Find where the given text appears and provide that cell's center as [X, Y] coordinate. 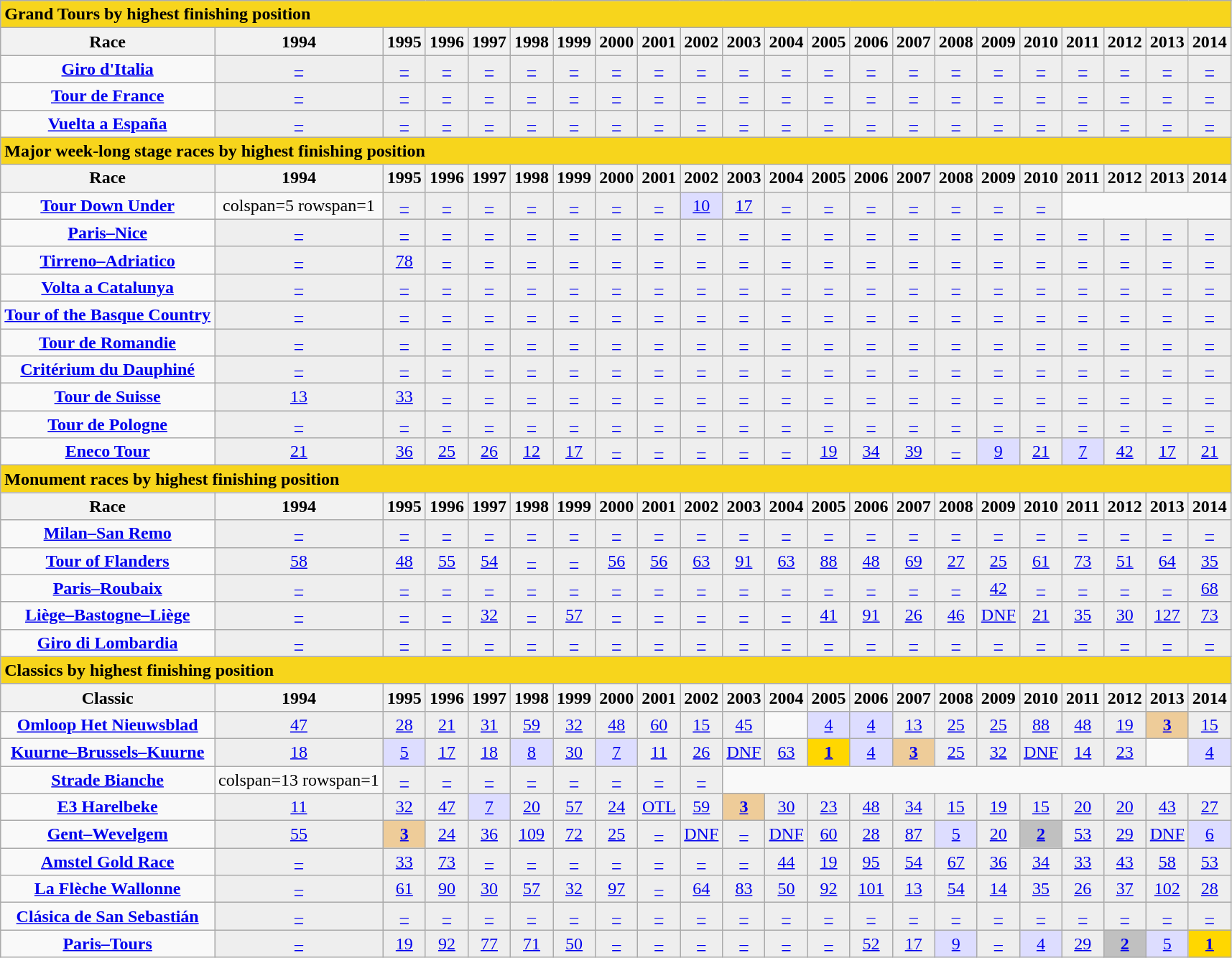
68 [1210, 588]
Milan–San Remo [108, 534]
Tour de Suisse [108, 397]
Monument races by highest finishing position [616, 479]
12 [532, 452]
Vuelta a España [108, 124]
Tour de Romandie [108, 343]
E3 Harelbeke [108, 807]
Paris–Nice [108, 233]
31 [488, 725]
83 [744, 889]
95 [871, 862]
Critérium du Dauphiné [108, 370]
Amstel Gold Race [108, 862]
OTL [659, 807]
Gent–Wevelgem [108, 834]
67 [955, 862]
101 [871, 889]
37 [1125, 889]
127 [1167, 615]
Paris–Roubaix [108, 588]
109 [532, 834]
Eneco Tour [108, 452]
10 [701, 205]
colspan=5 rowspan=1 [299, 205]
Paris–Tours [108, 944]
44 [786, 862]
Liège–Bastogne–Liège [108, 615]
Grand Tours by highest finishing position [616, 14]
Classic [108, 697]
78 [404, 260]
Tour of Flanders [108, 561]
46 [955, 615]
Kuurne–Brussels–Kuurne [108, 752]
72 [575, 834]
Tour de Pologne [108, 424]
97 [616, 889]
6 [1210, 834]
colspan=13 rowspan=1 [299, 779]
Tour Down Under [108, 205]
Omloop Het Nieuwsblad [108, 725]
La Flèche Wallonne [108, 889]
51 [1125, 561]
Classics by highest finishing position [616, 670]
39 [914, 452]
Tour of the Basque Country [108, 315]
Major week-long stage races by highest finishing position [616, 151]
Clásica de San Sebastián [108, 916]
8 [532, 752]
41 [829, 615]
52 [871, 944]
Giro di Lombardia [108, 643]
90 [447, 889]
45 [744, 725]
87 [914, 834]
Strade Bianche [108, 779]
Volta a Catalunya [108, 287]
Tirreno–Adriatico [108, 260]
69 [914, 561]
77 [488, 944]
Tour de France [108, 96]
Giro d'Italia [108, 69]
71 [532, 944]
102 [1167, 889]
